Detect which cell encompasses the target text, then output its [x, y] center coordinate. 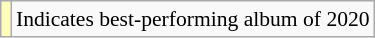
Indicates best-performing album of 2020 [193, 19]
